Search for the cell housing the specified text and yield its [x, y] center coordinate. 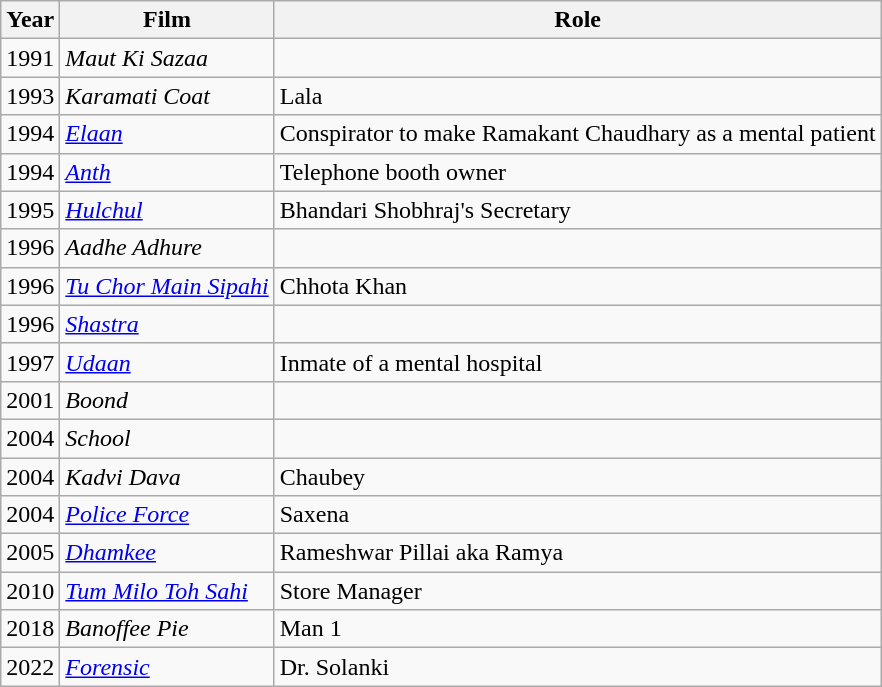
1993 [30, 96]
Police Force [167, 515]
Tu Chor Main Sipahi [167, 286]
Saxena [578, 515]
Tum Milo Toh Sahi [167, 591]
Maut Ki Sazaa [167, 58]
2018 [30, 629]
2001 [30, 400]
Banoffee Pie [167, 629]
Aadhe Adhure [167, 248]
Conspirator to make Ramakant Chaudhary as a mental patient [578, 134]
Year [30, 20]
Chhota Khan [578, 286]
Kadvi Dava [167, 477]
Bhandari Shobhraj's Secretary [578, 210]
Boond [167, 400]
School [167, 438]
Hulchul [167, 210]
Rameshwar Pillai aka Ramya [578, 553]
Man 1 [578, 629]
Karamati Coat [167, 96]
Dhamkee [167, 553]
Anth [167, 172]
1995 [30, 210]
Forensic [167, 667]
1997 [30, 362]
Inmate of a mental hospital [578, 362]
Telephone booth owner [578, 172]
Chaubey [578, 477]
Role [578, 20]
Dr. Solanki [578, 667]
Lala [578, 96]
1991 [30, 58]
Store Manager [578, 591]
Elaan [167, 134]
Udaan [167, 362]
2005 [30, 553]
Film [167, 20]
2022 [30, 667]
2010 [30, 591]
Shastra [167, 324]
